Capture the cell that displays the provided text and extract its [x, y] central coordinate. 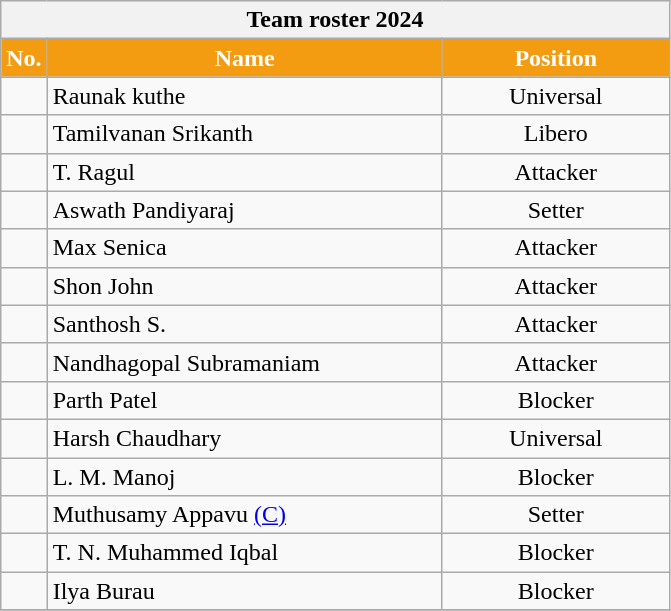
Max Senica [244, 248]
Name [244, 58]
L. M. Manoj [244, 477]
No. [24, 58]
Raunak kuthe [244, 96]
Parth Patel [244, 400]
Santhosh S. [244, 324]
Muthusamy Appavu (C) [244, 515]
Position [556, 58]
Libero [556, 134]
Shon John [244, 286]
T. Ragul [244, 172]
Ilya Burau [244, 591]
Team roster 2024 [336, 20]
Nandhagopal Subramaniam [244, 362]
Harsh Chaudhary [244, 438]
T. N. Muhammed Iqbal [244, 553]
Aswath Pandiyaraj [244, 210]
Tamilvanan Srikanth [244, 134]
